Return (x, y) of the center of cell containing provided text 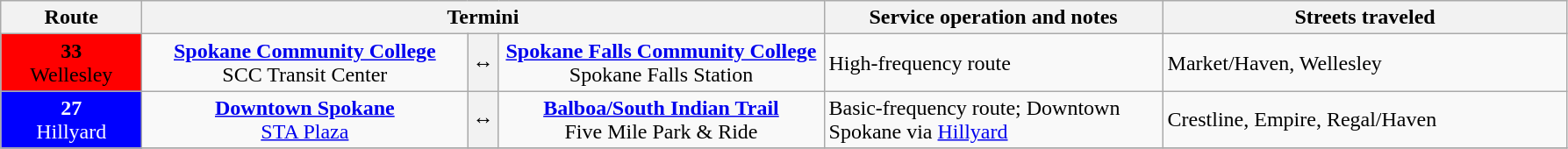
Service operation and notes (993, 18)
27Hillyard (72, 119)
High-frequency route (993, 63)
Basic-frequency route; Downtown Spokane via Hillyard (993, 119)
Route (72, 18)
Spokane Community CollegeSCC Transit Center (305, 63)
Crestline, Empire, Regal/Haven (1365, 119)
33Wellesley (72, 63)
Streets traveled (1365, 18)
Downtown Spokane STA Plaza (305, 119)
Balboa/South Indian TrailFive Mile Park & Ride (662, 119)
Spokane Falls Community CollegeSpokane Falls Station (662, 63)
Termini (483, 18)
Market/Haven, Wellesley (1365, 63)
